Pinpoint the cell where the given text exists, returning its (x, y) midpoint coordinate. 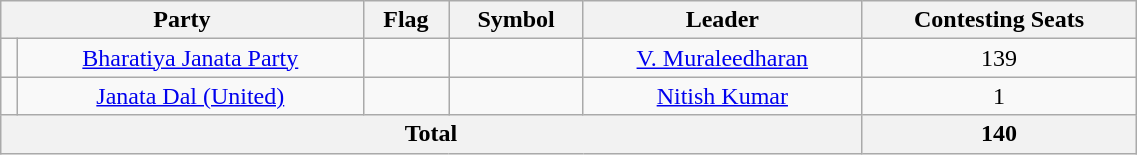
Nitish Kumar (722, 96)
V. Muraleedharan (722, 58)
Flag (406, 20)
139 (999, 58)
1 (999, 96)
Janata Dal (United) (190, 96)
Leader (722, 20)
Bharatiya Janata Party (190, 58)
Party (182, 20)
140 (999, 134)
Total (431, 134)
Symbol (516, 20)
Contesting Seats (999, 20)
